Determine the (x, y) coordinate at the center of the cell enclosing the given text.  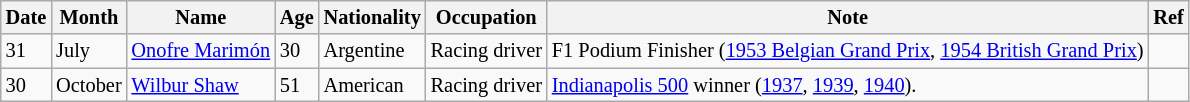
Onofre Marimón (201, 51)
Date (26, 17)
July (88, 51)
Occupation (486, 17)
Argentine (372, 51)
Ref (1168, 17)
Age (297, 17)
Month (88, 17)
Name (201, 17)
Wilbur Shaw (201, 85)
Note (848, 17)
51 (297, 85)
31 (26, 51)
American (372, 85)
F1 Podium Finisher (1953 Belgian Grand Prix, 1954 British Grand Prix) (848, 51)
Indianapolis 500 winner (1937, 1939, 1940). (848, 85)
Nationality (372, 17)
October (88, 85)
